For the text-containing cell, return its midpoint in [x, y] coordinate format. 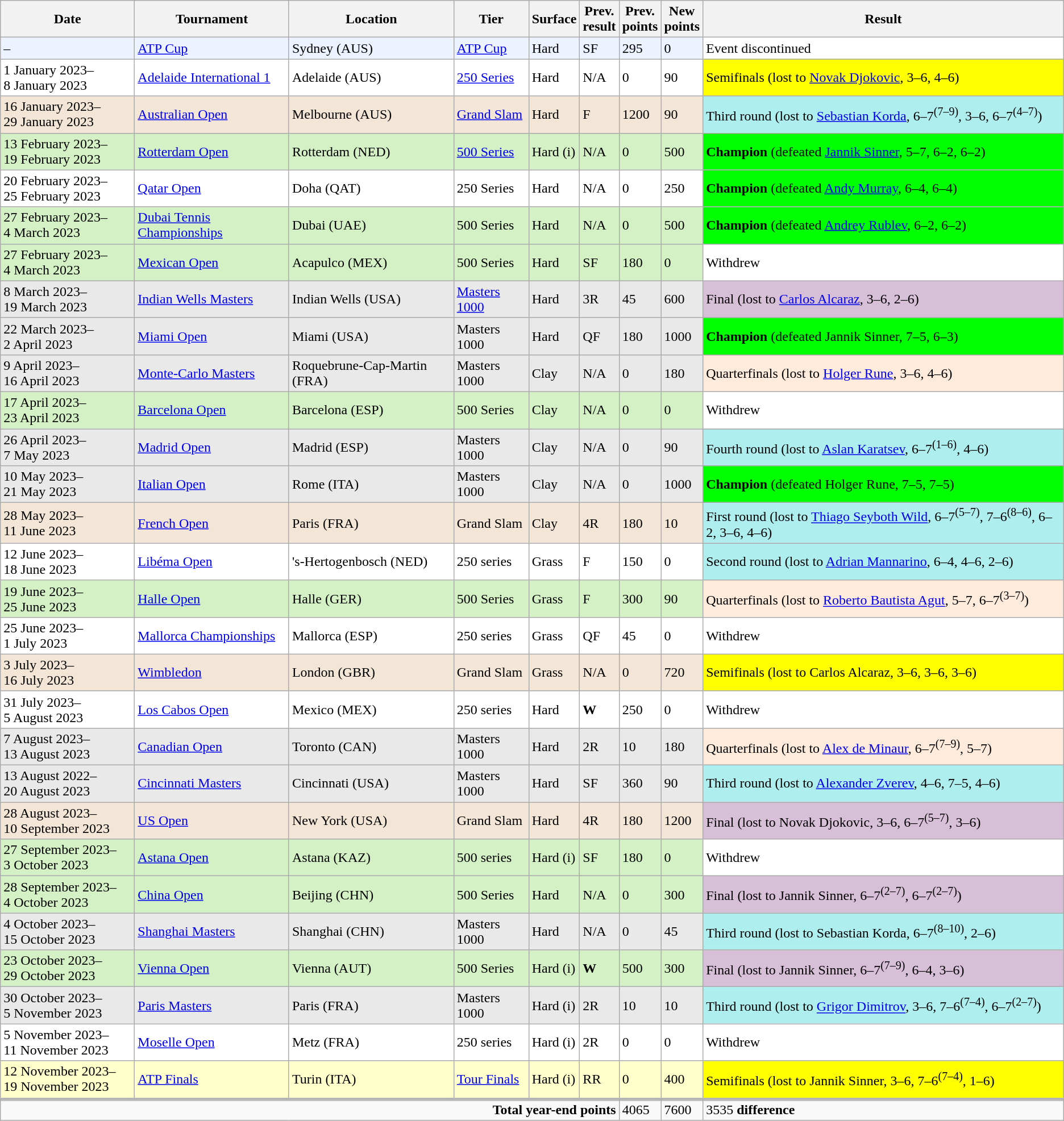
Rome (ITA) [371, 484]
295 [640, 48]
RR [599, 1080]
Mexican Open [212, 262]
Result [883, 19]
16 January 2023–29 January 2023 [68, 115]
Halle (GER) [371, 599]
1 January 2023–8 January 2023 [68, 77]
Champion (defeated Andy Murray, 6–4, 6–4) [883, 189]
Champion (defeated Jannik Sinner, 5–7, 6–2, 6–2) [883, 151]
Quarterfinals (lost to Holger Rune, 3–6, 4–6) [883, 373]
28 August 2023–10 September 2023 [68, 820]
Wimbledon [212, 673]
27 September 2023–3 October 2023 [68, 858]
Metz (FRA) [371, 1042]
600 [682, 299]
3 July 2023–16 July 2023 [68, 673]
Final (lost to Novak Djokovic, 3–6, 6–7(5–7), 3–6) [883, 820]
US Open [212, 820]
Fourth round (lost to Aslan Karatsev, 6–7(1–6), 4–6) [883, 447]
3535 difference [883, 1110]
Cincinnati (USA) [371, 784]
China Open [212, 894]
Acapulco (MEX) [371, 262]
Halle Open [212, 599]
French Open [212, 523]
25 June 2023–1 July 2023 [68, 635]
New York (USA) [371, 820]
Date [68, 19]
Turin (ITA) [371, 1080]
23 October 2023–29 October 2023 [68, 968]
12 November 2023–19 November 2023 [68, 1080]
28 September 2023–4 October 2023 [68, 894]
Vienna (AUT) [371, 968]
Mallorca Championships [212, 635]
Indian Wells (USA) [371, 299]
Dubai Tennis Championships [212, 225]
Miami (USA) [371, 336]
Los Cabos Open [212, 709]
4065 [640, 1110]
9 April 2023–16 April 2023 [68, 373]
Tier [491, 19]
– [68, 48]
31 July 2023–5 August 2023 [68, 709]
Madrid Open [212, 447]
Shanghai (CHN) [371, 932]
Prev.result [599, 19]
Canadian Open [212, 747]
Quarterfinals (lost to Roberto Bautista Agut, 5–7, 6–7(3–7)) [883, 599]
Tour Finals [491, 1080]
Third round (lost to Sebastian Korda, 6–7(8–10), 2–6) [883, 932]
Mexico (MEX) [371, 709]
Vienna Open [212, 968]
Toronto (CAN) [371, 747]
17 April 2023–23 April 2023 [68, 410]
Miami Open [212, 336]
Semifinals (lost to Carlos Alcaraz, 3–6, 3–6, 3–6) [883, 673]
Madrid (ESP) [371, 447]
Qatar Open [212, 189]
Italian Open [212, 484]
Location [371, 19]
Sydney (AUS) [371, 48]
720 [682, 673]
Final (lost to Carlos Alcaraz, 3–6, 2–6) [883, 299]
Champion (defeated Jannik Sinner, 7–5, 6–3) [883, 336]
Barcelona Open [212, 410]
3R [599, 299]
Moselle Open [212, 1042]
20 February 2023–25 February 2023 [68, 189]
Final (lost to Jannik Sinner, 6–7(7–9), 6–4, 3–6) [883, 968]
150 [640, 561]
Dubai (UAE) [371, 225]
Third round (lost to Alexander Zverev, 4–6, 7–5, 4–6) [883, 784]
13 August 2022–20 August 2023 [68, 784]
7600 [682, 1110]
Paris Masters [212, 1006]
4 October 2023–15 October 2023 [68, 932]
Adelaide International 1 [212, 77]
Monte-Carlo Masters [212, 373]
Tournament [212, 19]
400 [682, 1080]
Champion (defeated Andrey Rublev, 6–2, 6–2) [883, 225]
10 May 2023–21 May 2023 [68, 484]
30 October 2023–5 November 2023 [68, 1006]
8 March 2023–19 March 2023 [68, 299]
Astana (KAZ) [371, 858]
Astana Open [212, 858]
Semifinals (lost to Novak Djokovic, 3–6, 4–6) [883, 77]
Libéma Open [212, 561]
Indian Wells Masters [212, 299]
Mallorca (ESP) [371, 635]
ATP Finals [212, 1080]
's-Hertogenbosch (NED) [371, 561]
Rotterdam (NED) [371, 151]
Prev.points [640, 19]
Quarterfinals (lost to Alex de Minaur, 6–7(7–9), 5–7) [883, 747]
London (GBR) [371, 673]
Third round (lost to Grigor Dimitrov, 3–6, 7–6(7–4), 6–7(2–7)) [883, 1006]
19 June 2023–25 June 2023 [68, 599]
Champion (defeated Holger Rune, 7–5, 7–5) [883, 484]
Event discontinued [883, 48]
Rotterdam Open [212, 151]
22 March 2023–2 April 2023 [68, 336]
Final (lost to Jannik Sinner, 6–7(2–7), 6–7(2–7)) [883, 894]
Cincinnati Masters [212, 784]
500 series [491, 858]
28 May 2023–11 June 2023 [68, 523]
13 February 2023–19 February 2023 [68, 151]
7 August 2023–13 August 2023 [68, 747]
Beijing (CHN) [371, 894]
26 April 2023–7 May 2023 [68, 447]
Doha (QAT) [371, 189]
Roquebrune-Cap-Martin (FRA) [371, 373]
Surface [554, 19]
Third round (lost to Sebastian Korda, 6–7(7–9), 3–6, 6–7(4–7)) [883, 115]
Semifinals (lost to Jannik Sinner, 3–6, 7–6(7–4), 1–6) [883, 1080]
12 June 2023–18 June 2023 [68, 561]
Total year-end points [310, 1110]
5 November 2023–11 November 2023 [68, 1042]
360 [640, 784]
Melbourne (AUS) [371, 115]
Adelaide (AUS) [371, 77]
Shanghai Masters [212, 932]
Barcelona (ESP) [371, 410]
First round (lost to Thiago Seyboth Wild, 6–7(5–7), 7–6(8–6), 6–2, 3–6, 4–6) [883, 523]
Australian Open [212, 115]
Second round (lost to Adrian Mannarino, 6–4, 4–6, 2–6) [883, 561]
Newpoints [682, 19]
